From the cell containing the given text, extract its center point as [x, y] coordinate. 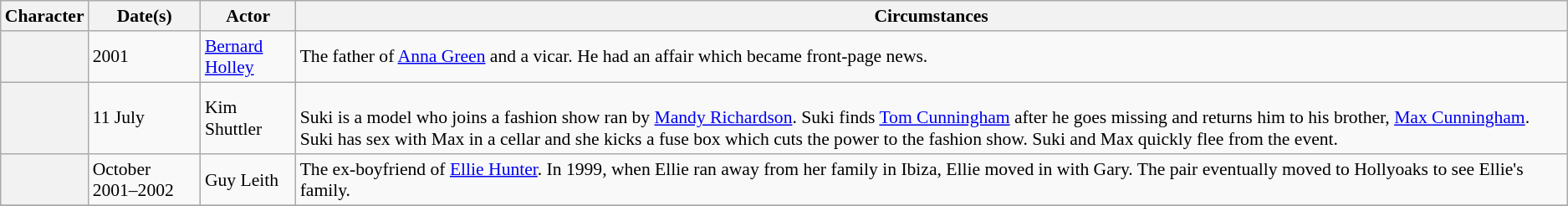
October 2001–2002 [145, 181]
Circumstances [932, 16]
Guy Leith [248, 181]
11 July [145, 119]
Date(s) [145, 16]
The father of Anna Green and a vicar. He had an affair which became front-page news. [932, 57]
Kim Shuttler [248, 119]
2001 [145, 57]
Bernard Holley [248, 57]
Actor [248, 16]
Character [45, 16]
